For the text-containing cell, return its midpoint in [x, y] coordinate format. 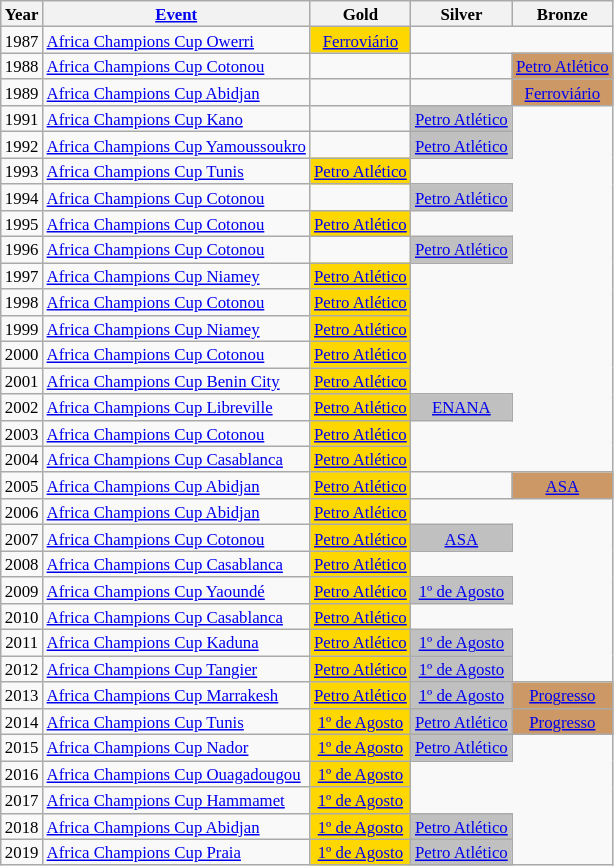
2016 [22, 774]
Africa Champions Cup Kano [176, 119]
Bronze [562, 14]
1999 [22, 328]
Africa Champions Cup Hammamet [176, 800]
2011 [22, 643]
1989 [22, 93]
2009 [22, 590]
2019 [22, 852]
Africa Champions Cup Tangier [176, 669]
2014 [22, 721]
Africa Champions Cup Kaduna [176, 643]
1994 [22, 197]
Africa Champions Cup Benin City [176, 381]
Year [22, 14]
2007 [22, 538]
1995 [22, 224]
Africa Champions Cup Yamoussoukro [176, 145]
2002 [22, 407]
2012 [22, 669]
Africa Champions Cup Praia [176, 852]
2004 [22, 459]
1997 [22, 276]
1996 [22, 250]
2010 [22, 617]
2013 [22, 695]
1991 [22, 119]
1993 [22, 171]
Africa Champions Cup Owerri [176, 40]
1987 [22, 40]
Africa Champions Cup Marrakesh [176, 695]
2008 [22, 564]
2015 [22, 748]
2018 [22, 826]
2000 [22, 355]
Silver [462, 14]
Africa Champions Cup Libreville [176, 407]
1998 [22, 302]
1988 [22, 66]
Africa Champions Cup Ouagadougou [176, 774]
2001 [22, 381]
2003 [22, 433]
Africa Champions Cup Yaoundé [176, 590]
Africa Champions Cup Nador [176, 748]
2005 [22, 486]
2006 [22, 512]
ENANA [462, 407]
Event [176, 14]
Gold [360, 14]
2017 [22, 800]
1992 [22, 145]
